Identify which cell holds the provided text, then report its (x, y) central coordinate. 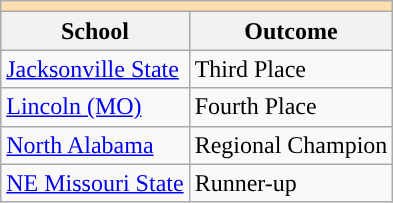
Third Place (291, 69)
School (95, 31)
Fourth Place (291, 107)
NE Missouri State (95, 183)
Jacksonville State (95, 69)
Outcome (291, 31)
North Alabama (95, 145)
Lincoln (MO) (95, 107)
Regional Champion (291, 145)
Runner-up (291, 183)
